Extract the [X, Y] coordinate from the center of the cell holding the provided text.  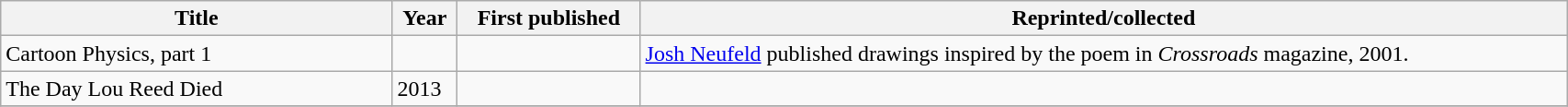
The Day Lou Reed Died [197, 89]
First published [549, 18]
Year [424, 18]
Josh Neufeld published drawings inspired by the poem in Crossroads magazine, 2001. [1104, 53]
2013 [424, 89]
Reprinted/collected [1104, 18]
Title [197, 18]
Cartoon Physics, part 1 [197, 53]
